Locate the cell with the specified text and output its [x, y] center coordinate. 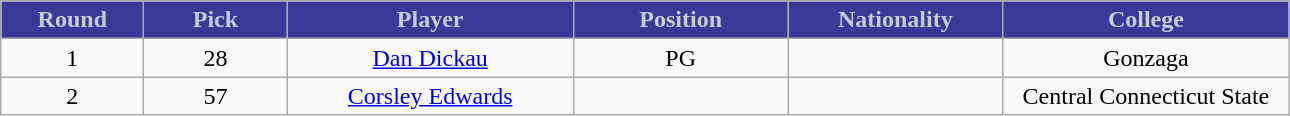
Pick [216, 20]
Player [430, 20]
College [1146, 20]
Nationality [896, 20]
Position [680, 20]
Central Connecticut State [1146, 96]
PG [680, 58]
1 [72, 58]
28 [216, 58]
Dan Dickau [430, 58]
Gonzaga [1146, 58]
57 [216, 96]
Round [72, 20]
Corsley Edwards [430, 96]
2 [72, 96]
